Capture the cell that displays the provided text and extract its (X, Y) central coordinate. 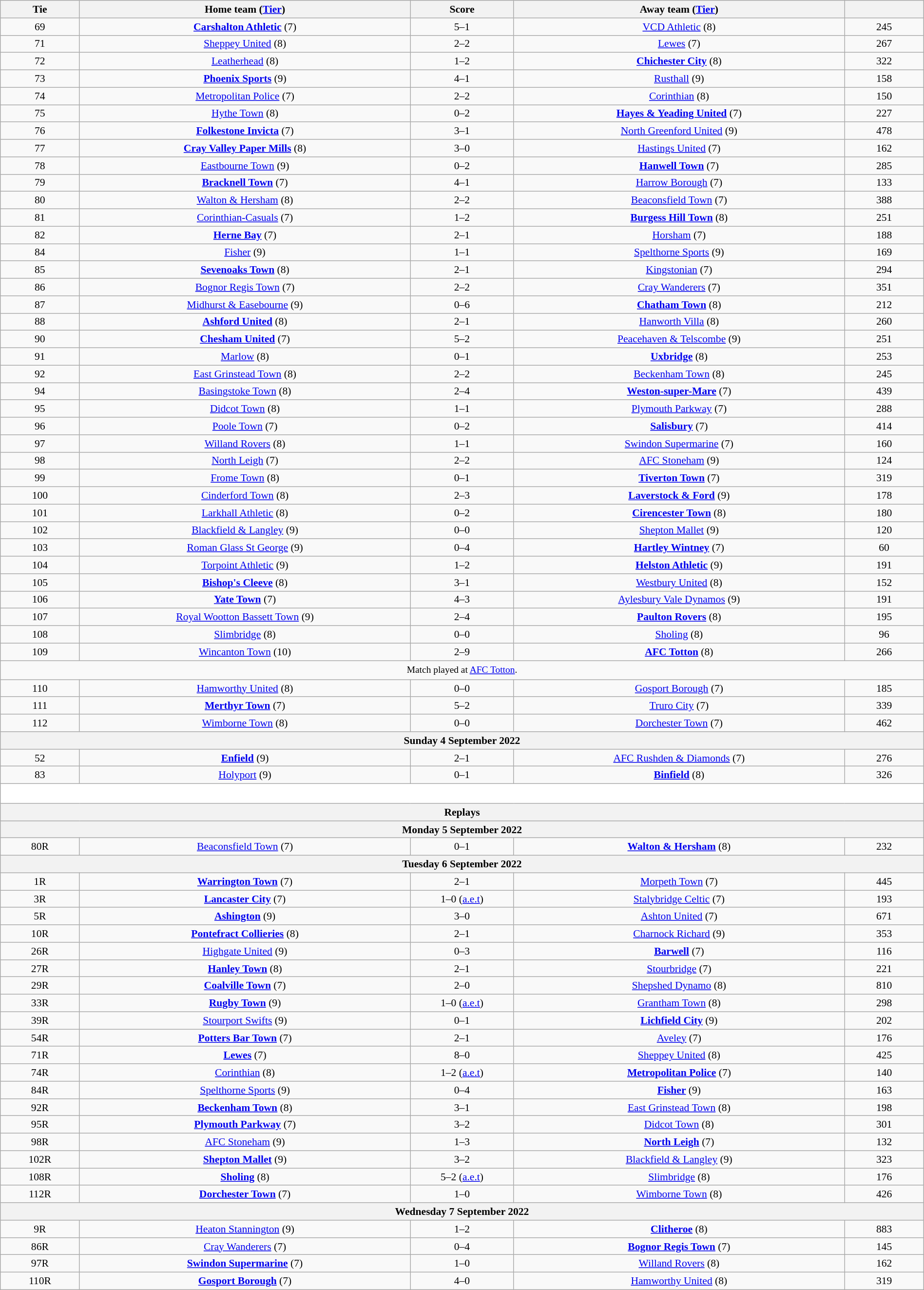
95 (40, 409)
Harrow Borough (7) (679, 183)
104 (40, 565)
102R (40, 1159)
Laverstock & Ford (9) (679, 496)
Stourport Swifts (9) (245, 1021)
221 (884, 969)
425 (884, 1055)
116 (884, 951)
Leatherhead (8) (245, 61)
87 (40, 305)
Truro City (7) (679, 706)
60 (884, 548)
North Greenford United (9) (679, 131)
Warrington Town (7) (245, 881)
Marlow (8) (245, 357)
94 (40, 391)
132 (884, 1142)
86 (40, 287)
Helston Athletic (9) (679, 565)
Binfield (8) (679, 775)
84R (40, 1090)
Hanworth Villa (8) (679, 322)
2–0 (462, 986)
Herne Bay (7) (245, 235)
266 (884, 652)
Ashington (9) (245, 917)
Cirencester Town (8) (679, 513)
124 (884, 461)
Corinthian-Casuals (7) (245, 218)
Roman Glass St George (9) (245, 548)
Aylesbury Vale Dynamos (9) (679, 600)
478 (884, 131)
Coalville Town (7) (245, 986)
110 (40, 688)
180 (884, 513)
160 (884, 444)
84 (40, 253)
39R (40, 1021)
80R (40, 847)
103 (40, 548)
90 (40, 339)
5–1 (462, 27)
195 (884, 617)
Morpeth Town (7) (679, 881)
Westbury United (8) (679, 583)
Tiverton Town (7) (679, 478)
69 (40, 27)
102 (40, 530)
Chichester City (8) (679, 61)
10R (40, 934)
Hartley Wintney (7) (679, 548)
26R (40, 951)
83 (40, 775)
1–3 (462, 1142)
426 (884, 1194)
Away team (Tier) (679, 9)
Folkestone Invicta (7) (245, 131)
106 (40, 600)
323 (884, 1159)
140 (884, 1073)
Eastbourne Town (9) (245, 166)
Potters Bar Town (7) (245, 1038)
Rusthall (9) (679, 79)
285 (884, 166)
Aveley (7) (679, 1038)
Barwell (7) (679, 951)
Horsham (7) (679, 235)
27R (40, 969)
Poole Town (7) (245, 426)
120 (884, 530)
101 (40, 513)
Stourbridge (7) (679, 969)
79 (40, 183)
78 (40, 166)
4–3 (462, 600)
Hastings United (7) (679, 148)
Cray Valley Paper Mills (8) (245, 148)
74R (40, 1073)
2–9 (462, 652)
301 (884, 1125)
Chatham Town (8) (679, 305)
322 (884, 61)
107 (40, 617)
133 (884, 183)
298 (884, 1003)
Replays (462, 812)
8–0 (462, 1055)
109 (40, 652)
1R (40, 881)
85 (40, 270)
77 (40, 148)
Tie (40, 9)
3R (40, 899)
462 (884, 723)
445 (884, 881)
111 (40, 706)
145 (884, 1247)
Holyport (9) (245, 775)
276 (884, 758)
9R (40, 1229)
0–3 (462, 951)
339 (884, 706)
91 (40, 357)
72 (40, 61)
Chesham United (7) (245, 339)
Basingstoke Town (8) (245, 391)
Charnock Richard (9) (679, 934)
Bracknell Town (7) (245, 183)
Match played at AFC Totton. (462, 670)
VCD Athletic (8) (679, 27)
110R (40, 1281)
188 (884, 235)
1–2 (a.e.t) (462, 1073)
0–6 (462, 305)
86R (40, 1247)
88 (40, 322)
Phoenix Sports (9) (245, 79)
97 (40, 444)
Weston-super-Mare (7) (679, 391)
Midhurst & Easebourne (9) (245, 305)
Bishop's Cleeve (8) (245, 583)
Highgate United (9) (245, 951)
212 (884, 305)
Lichfield City (9) (679, 1021)
54R (40, 1038)
98 (40, 461)
Score (462, 9)
152 (884, 583)
Kingstonian (7) (679, 270)
Enfield (9) (245, 758)
232 (884, 847)
Sevenoaks Town (8) (245, 270)
Cinderford Town (8) (245, 496)
Clitheroe (8) (679, 1229)
98R (40, 1142)
294 (884, 270)
97R (40, 1264)
5R (40, 917)
353 (884, 934)
108R (40, 1177)
92R (40, 1108)
81 (40, 218)
253 (884, 357)
82 (40, 235)
150 (884, 96)
2–3 (462, 496)
Merthyr Town (7) (245, 706)
29R (40, 986)
Tuesday 6 September 2022 (462, 864)
Paulton Rovers (8) (679, 617)
202 (884, 1021)
260 (884, 322)
Wincanton Town (10) (245, 652)
388 (884, 200)
198 (884, 1108)
Ashford United (8) (245, 322)
Pontefract Collieries (8) (245, 934)
74 (40, 96)
Monday 5 September 2022 (462, 830)
AFC Rushden & Diamonds (7) (679, 758)
185 (884, 688)
Heaton Stannington (9) (245, 1229)
100 (40, 496)
163 (884, 1090)
169 (884, 253)
883 (884, 1229)
105 (40, 583)
Carshalton Athletic (7) (245, 27)
92 (40, 374)
158 (884, 79)
71R (40, 1055)
5–2 (a.e.t) (462, 1177)
52 (40, 758)
Ashton United (7) (679, 917)
439 (884, 391)
95R (40, 1125)
Burgess Hill Town (8) (679, 218)
AFC Totton (8) (679, 652)
Frome Town (8) (245, 478)
80 (40, 200)
Grantham Town (8) (679, 1003)
671 (884, 917)
810 (884, 986)
Peacehaven & Telscombe (9) (679, 339)
Shepshed Dynamo (8) (679, 986)
75 (40, 114)
73 (40, 79)
227 (884, 114)
351 (884, 287)
112 (40, 723)
4–0 (462, 1281)
Hayes & Yeading United (7) (679, 114)
414 (884, 426)
112R (40, 1194)
Larkhall Athletic (8) (245, 513)
Home team (Tier) (245, 9)
326 (884, 775)
Salisbury (7) (679, 426)
Hythe Town (8) (245, 114)
Yate Town (7) (245, 600)
Wednesday 7 September 2022 (462, 1212)
193 (884, 899)
Torpoint Athletic (9) (245, 565)
Hanley Town (8) (245, 969)
Royal Wootton Bassett Town (9) (245, 617)
76 (40, 131)
Hanwell Town (7) (679, 166)
33R (40, 1003)
Lancaster City (7) (245, 899)
Sunday 4 September 2022 (462, 741)
71 (40, 44)
99 (40, 478)
Stalybridge Celtic (7) (679, 899)
Rugby Town (9) (245, 1003)
288 (884, 409)
108 (40, 635)
178 (884, 496)
Uxbridge (8) (679, 357)
267 (884, 44)
